For the text-containing cell, return its midpoint in (X, Y) coordinate format. 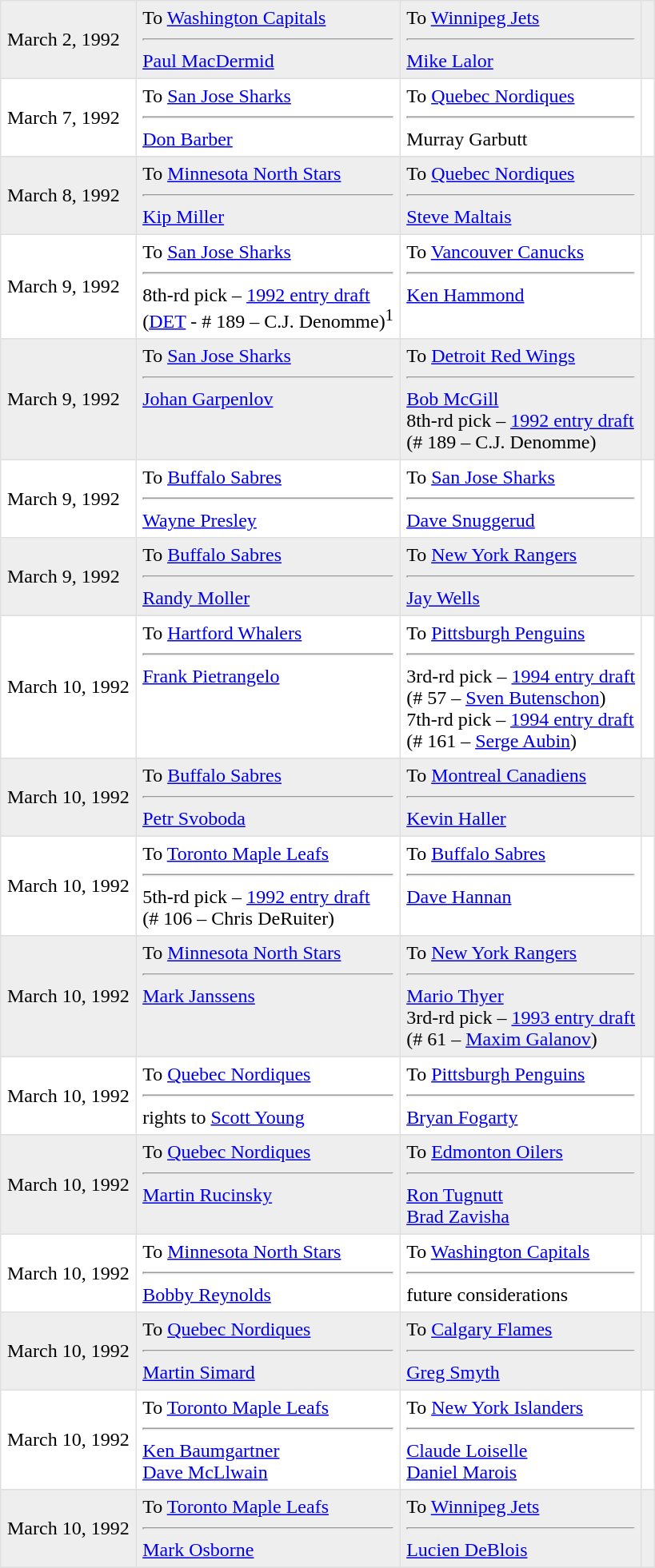
To Minnesota North StarsMark Janssens (268, 997)
To Winnipeg JetsLucien DeBlois (521, 1529)
To San Jose SharksDave Snuggerud (521, 499)
To Toronto Maple Leafs5th-rd pick – 1992 entry draft(# 106 – Chris DeRuiter) (268, 886)
To Edmonton OilersRon TugnuttBrad Zavisha (521, 1184)
To Buffalo SabresWayne Presley (268, 499)
To Toronto Maple LeafsMark Osborne (268, 1529)
To Quebec NordiquesMartin Simard (268, 1351)
To Minnesota North StarsBobby Reynolds (268, 1274)
To Detroit Red WingsBob McGill8th-rd pick – 1992 entry draft(# 189 – C.J. Denomme) (521, 400)
To New York IslandersClaude LoiselleDaniel Marois (521, 1440)
To New York RangersMario Thyer3rd-rd pick – 1993 entry draft(# 61 – Maxim Galanov) (521, 997)
March 8, 1992 (69, 196)
To Washington CapitalsPaul MacDermid (268, 40)
To Minnesota North StarsKip Miller (268, 196)
To Washington Capitalsfuture considerations (521, 1274)
To New York RangersJay Wells (521, 577)
To Buffalo SabresDave Hannan (521, 886)
To Vancouver CanucksKen Hammond (521, 286)
To San Jose SharksDon Barber (268, 117)
To Buffalo SabresPetr Svoboda (268, 798)
To Quebec NordiquesMurray Garbutt (521, 117)
To Pittsburgh PenguinsBryan Fogarty (521, 1096)
March 7, 1992 (69, 117)
To Quebec NordiquesMartin Rucinsky (268, 1184)
To Quebec NordiquesSteve Maltais (521, 196)
To San Jose SharksJohan Garpenlov (268, 400)
To Hartford WhalersFrank Pietrangelo (268, 687)
To Buffalo SabresRandy Moller (268, 577)
To Toronto Maple LeafsKen BaumgartnerDave McLlwain (268, 1440)
To Quebec Nordiquesrights to Scott Young (268, 1096)
To Winnipeg JetsMike Lalor (521, 40)
To Calgary FlamesGreg Smyth (521, 1351)
To Montreal CanadiensKevin Haller (521, 798)
March 2, 1992 (69, 40)
To Pittsburgh Penguins3rd-rd pick – 1994 entry draft(# 57 – Sven Butenschon)7th-rd pick – 1994 entry draft(# 161 – Serge Aubin) (521, 687)
To San Jose Sharks8th-rd pick – 1992 entry draft(DET - # 189 – C.J. Denomme)1 (268, 286)
